Identify which cell holds the provided text, then report its [X, Y] central coordinate. 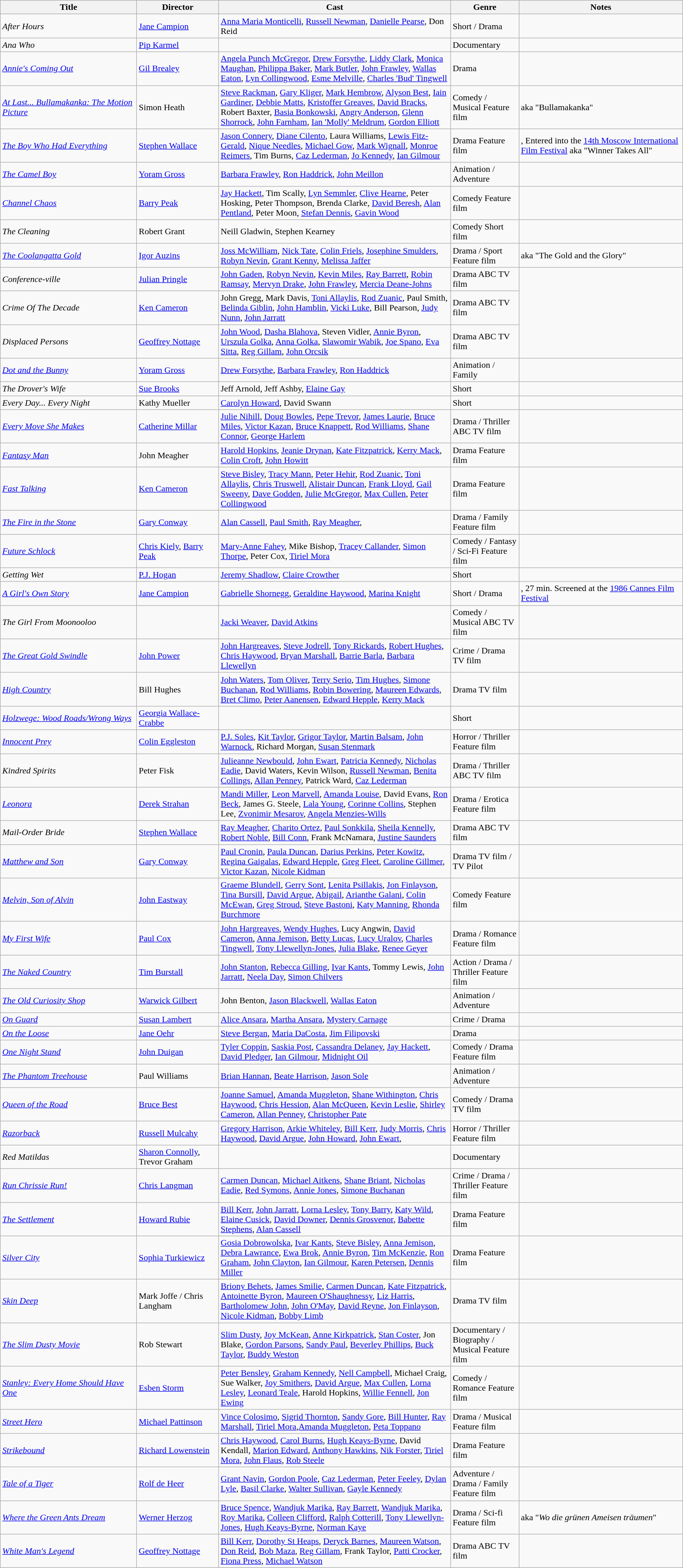
Anna Maria Monticelli, Russell Newman, Danielle Pearse, Don Reid [335, 26]
Melvin, Son of Alvin [69, 900]
Title [69, 7]
Fantasy Man [69, 455]
Bruce Best [178, 1104]
Razorback [69, 1133]
The Girl From Moonooloo [69, 622]
Esben Storm [178, 1388]
Grant Navin, Gordon Poole, Caz Lederman, Peter Feeley, Dylan Lyle, Basil Clarke, Walter Sullivan, Gayle Kennedy [335, 1484]
Kindred Spirits [69, 771]
The Camel Boy [69, 174]
Paul Cox [178, 938]
John Power [178, 656]
Future Schlock [69, 551]
The Naked Country [69, 972]
Michael Pattinson [178, 1421]
Crime / Drama TV film [485, 656]
Sue Brooks [178, 389]
On the Loose [69, 1033]
Sophia Turkiewicz [178, 1258]
The Old Curiosity Shop [69, 1000]
Director [178, 7]
My First Wife [69, 938]
Peter Fisk [178, 771]
Comedy / Drama TV film [485, 1104]
Paul Cronin, Paula Duncan, Darius Perkins, Peter Kowitz, Regina Gaigalas, Edward Hepple, Greg Fleet, Caroline Gillmer, Victor Kazan, Nicole Kidman [335, 861]
Drama TV film / TV Pilot [485, 861]
Bill Hughes [178, 689]
Drama / Romance Feature film [485, 938]
John Meagher [178, 455]
John Wood, Dasha Blahova, Steven Vidler, Annie Byron, Urszula Golka, Anna Golka, Slawomir Wabik, Joe Spano, Eva Sitta, Reg Gillam, John Orcsik [335, 341]
Vince Colosimo, Sigrid Thornton, Sandy Gore, Bill Hunter, Ray Marshall, Tiriel Mora,Amanda Muggleton, Peta Toppano [335, 1421]
The Fire in the Stone [69, 522]
Drama / Sci-fi Feature film [485, 1517]
Genre [485, 7]
Ana Who [69, 45]
After Hours [69, 26]
Harold Hopkins, Jeanie Drynan, Kate Fitzpatrick, Kerry Mack, Colin Croft, John Howitt [335, 455]
Russell Mulcahy [178, 1133]
At Last... Bullamakanka: The Motion Picture [69, 107]
A Girl's Own Story [69, 593]
, Entered into the 14th Moscow International Film Festival aka "Winner Takes All" [601, 146]
Dot and the Bunny [69, 370]
Gabrielle Shornegg, Geraldine Haywood, Marina Knight [335, 593]
The Boy Who Had Everything [69, 146]
John Benton, Jason Blackwell, Wallas Eaton [335, 1000]
Action / Drama / Thriller Feature film [485, 972]
Alan Cassell, Paul Smith, Ray Meagher, [335, 522]
Ray Meagher, Charito Ortez, Paul Sonkkila, Sheila Kennelly, Robert Noble, Bill Conn, Frank McNamara, Justine Saunders [335, 833]
P.J. Hogan [178, 575]
Jeremy Shadlow, Claire Crowther [335, 575]
Warwick Gilbert [178, 1000]
On Guard [69, 1019]
aka "Bullamakanka" [601, 107]
Innocent Prey [69, 741]
Run Chrissie Run! [69, 1185]
aka "Wo die grünen Ameisen träumen" [601, 1517]
Crime / Drama [485, 1019]
Matthew and Son [69, 861]
John Gregg, Mark Davis, Toni Allaylis, Rod Zuanic, Paul Smith, Belinda Giblin, John Hamblin, Vicki Luke, Bill Pearson, Judy Nunn, John Jarratt [335, 308]
Every Day... Every Night [69, 403]
Alice Ansara, Martha Ansara, Mystery Carnage [335, 1019]
Getting Wet [69, 575]
Paul Williams [178, 1075]
Pip Karmel [178, 45]
Silver City [69, 1258]
, 27 min. Screened at the 1986 Cannes Film Festival [601, 593]
Strikebound [69, 1450]
Comedy / Drama Feature film [485, 1052]
Georgia Wallace-Crabbe [178, 718]
Simon Heath [178, 107]
Werner Herzog [178, 1517]
Sharon Connolly, Trevor Graham [178, 1156]
Red Matildas [69, 1156]
Where the Green Ants Dream [69, 1517]
Brian Hannan, Beate Harrison, Jason Sole [335, 1075]
Carolyn Howard, David Swann [335, 403]
John Eastway [178, 900]
Drama / Sport Feature film [485, 255]
Robert Grant [178, 231]
Comedy Short film [485, 231]
Barbara Frawley, Ron Haddrick, John Meillon [335, 174]
Richard Lowenstein [178, 1450]
Skin Deep [69, 1301]
Jane Oehr [178, 1033]
Steve Bergan, Maria DaCosta, Jim Filipovski [335, 1033]
High Country [69, 689]
Comedy / Romance Feature film [485, 1388]
Catherine Millar [178, 426]
Gregory Harrison, Arkie Whiteley, Bill Kerr, Judy Morris, Chris Haywood, David Argue, John Howard, John Ewart, [335, 1133]
Mary-Anne Fahey, Mike Bishop, Tracey Callander, Simon Thorpe, Peter Cox, Tiriel Mora [335, 551]
The Coolangatta Gold [69, 255]
Drama / Musical Feature film [485, 1421]
Fast Talking [69, 489]
Jacki Weaver, David Atkins [335, 622]
Every Move She Makes [69, 426]
Notes [601, 7]
White Man's Legend [69, 1551]
Chris Kiely, Barry Peak [178, 551]
Bill Kerr, Dorothy St Heaps, Deryck Barnes, Maureen Watson, Don Reid, Bob Maza, Reg Gillam, Frank Taylor, Patti Crocker, Fiona Press, Michael Watson [335, 1551]
Displaced Persons [69, 341]
Documentary / Biography / Musical Feature film [485, 1345]
Mail-Order Bride [69, 833]
Tale of a Tiger [69, 1484]
Neill Gladwin, Stephen Kearney [335, 231]
Conference-ville [69, 279]
Joss McWilliam, Nick Tate, Colin Friels, Josephine Smulders, Robyn Nevin, Grant Kenny, Melissa Jaffer [335, 255]
Leonora [69, 804]
aka "The Gold and the Glory" [601, 255]
Barry Peak [178, 203]
One Night Stand [69, 1052]
Stanley: Every Home Should Have One [69, 1388]
Gil Brealey [178, 69]
Chris Langman [178, 1185]
Drew Forsythe, Barbara Frawley, Ron Haddrick [335, 370]
Comedy / Musical Feature film [485, 107]
Animation / Family [485, 370]
Colin Eggleston [178, 741]
Susan Lambert [178, 1019]
Holzwege: Wood Roads/Wrong Ways [69, 718]
The Cleaning [69, 231]
Comedy / Fantasy / Sci-Fi Feature film [485, 551]
Rob Stewart [178, 1345]
The Great Gold Swindle [69, 656]
Bill Kerr, John Jarratt, Lorna Lesley, Tony Barry, Katy Wild, Elaine Cusick, David Downer, Dennis Grosvenor, Babette Stephens, Alan Cassell [335, 1219]
Igor Auzins [178, 255]
Adventure / Drama / Family Feature film [485, 1484]
Cast [335, 7]
The Settlement [69, 1219]
Julie Nihill, Doug Bowles, Pepe Trevor, James Laurie, Bruce Miles, Victor Kazan, Bruce Knappett, Rod Williams, Shane Connor, George Harlem [335, 426]
The Drover's Wife [69, 389]
Derek Strahan [178, 804]
Chris Haywood, Carol Burns, Hugh Keays-Byrne, David Kendall, Marion Edward, Anthony Hawkins, Nik Forster, Tiriel Mora, John Flaus, Rob Steele [335, 1450]
Rolf de Heer [178, 1484]
Crime Of The Decade [69, 308]
P.J. Soles, Kit Taylor, Grigor Taylor, Martin Balsam, John Warnock, Richard Morgan, Susan Stenmark [335, 741]
John Duigan [178, 1052]
Carmen Duncan, Michael Aitkens, Shane Briant, Nicholas Eadie, Red Symons, Annie Jones, Simone Buchanan [335, 1185]
The Phantom Treehouse [69, 1075]
Channel Chaos [69, 203]
Mark Joffe / Chris Langham [178, 1301]
Kathy Mueller [178, 403]
Drama / Family Feature film [485, 522]
Drama / Erotica Feature film [485, 804]
Howard Rubie [178, 1219]
Julian Pringle [178, 279]
John Hargreaves, Steve Jodrell, Tony Rickards, Robert Hughes, Chris Haywood, Bryan Marshall, Barrie Barla, Barbara Llewellyn [335, 656]
Slim Dusty, Joy McKean, Anne Kirkpatrick, Stan Coster, Jon Blake, Gordon Parsons, Sandy Paul, Beverley Phillips, Buck Taylor, Buddy Weston [335, 1345]
Tim Burstall [178, 972]
Jeff Arnold, Jeff Ashby, Elaine Gay [335, 389]
John Stanton, Rebecca Gilling, Ivar Kants, Tommy Lewis, John Jarratt, Neela Day, Simon Chilvers [335, 972]
Queen of the Road [69, 1104]
Street Hero [69, 1421]
Annie's Coming Out [69, 69]
Tyler Coppin, Saskia Post, Cassandra Delaney, Jay Hackett, David Pledger, Ian Gilmour, Midnight Oil [335, 1052]
John Gaden, Robyn Nevin, Kevin Miles, Ray Barrett, Robin Ramsay, Mervyn Drake, John Frawley, Mercia Deane-Johns [335, 279]
The Slim Dusty Movie [69, 1345]
Crime / Drama / Thriller Feature film [485, 1185]
Comedy / Musical ABC TV film [485, 622]
